Return the (X, Y) coordinate for the center point of the cell that contains the specified text.  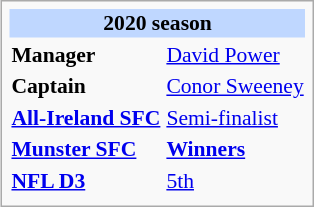
2020 season (158, 23)
Conor Sweeney (235, 86)
Semi-finalist (235, 117)
Winners (235, 149)
David Power (235, 54)
Captain (86, 86)
5th (235, 180)
NFL D3 (86, 180)
Munster SFC (86, 149)
All-Ireland SFC (86, 117)
Manager (86, 54)
